Return [X, Y] of the center of cell containing provided text 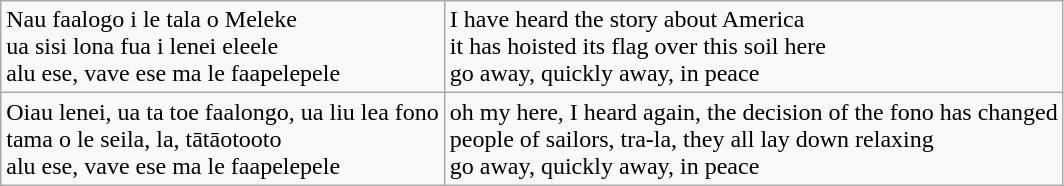
Nau faalogo i le tala o Melekeua sisi lona fua i lenei eleelealu ese, vave ese ma le faapelepele [223, 47]
oh my here, I heard again, the decision of the fono has changedpeople of sailors, tra-la, they all lay down relaxinggo away, quickly away, in peace [754, 139]
Oiau lenei, ua ta toe faalongo, ua liu lea fonotama o le seila, la, tātāotootoalu ese, vave ese ma le faapelepele [223, 139]
I have heard the story about Americait has hoisted its flag over this soil herego away, quickly away, in peace [754, 47]
